Find where the given text appears and provide that cell's center as (x, y) coordinate. 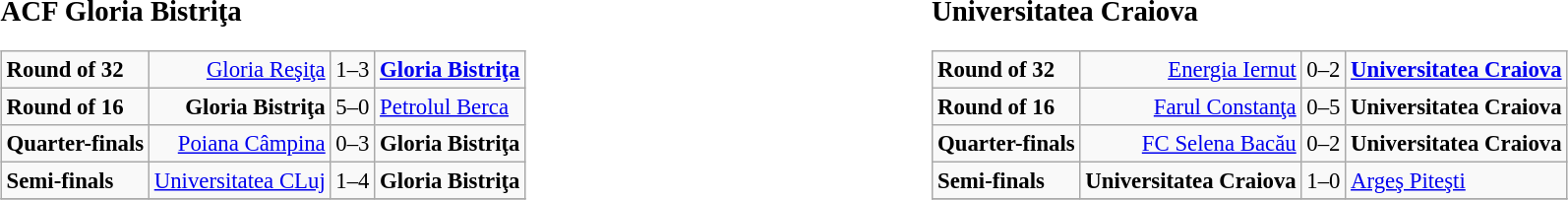
1–4 (352, 181)
Poiana Câmpina (240, 144)
1–0 (1324, 181)
1–3 (352, 70)
Argeş Piteşti (1456, 181)
Petrolul Berca (451, 107)
Energia Iernut (1190, 70)
0–5 (1324, 107)
0–3 (352, 144)
FC Selena Bacău (1190, 144)
Universitatea CLuj (240, 181)
Gloria Reşiţa (240, 70)
5–0 (352, 107)
Farul Constanţa (1190, 107)
